Scan for the cell matching the given text and deliver its [x, y] coordinate at center. 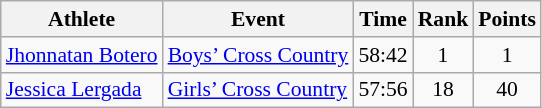
57:56 [382, 90]
Rank [444, 19]
Points [507, 19]
Time [382, 19]
Boys’ Cross Country [258, 55]
58:42 [382, 55]
Jessica Lergada [82, 90]
Girls’ Cross Country [258, 90]
Jhonnatan Botero [82, 55]
40 [507, 90]
Event [258, 19]
Athlete [82, 19]
18 [444, 90]
